Determine the [X, Y] coordinate at the center of the cell enclosing the given text.  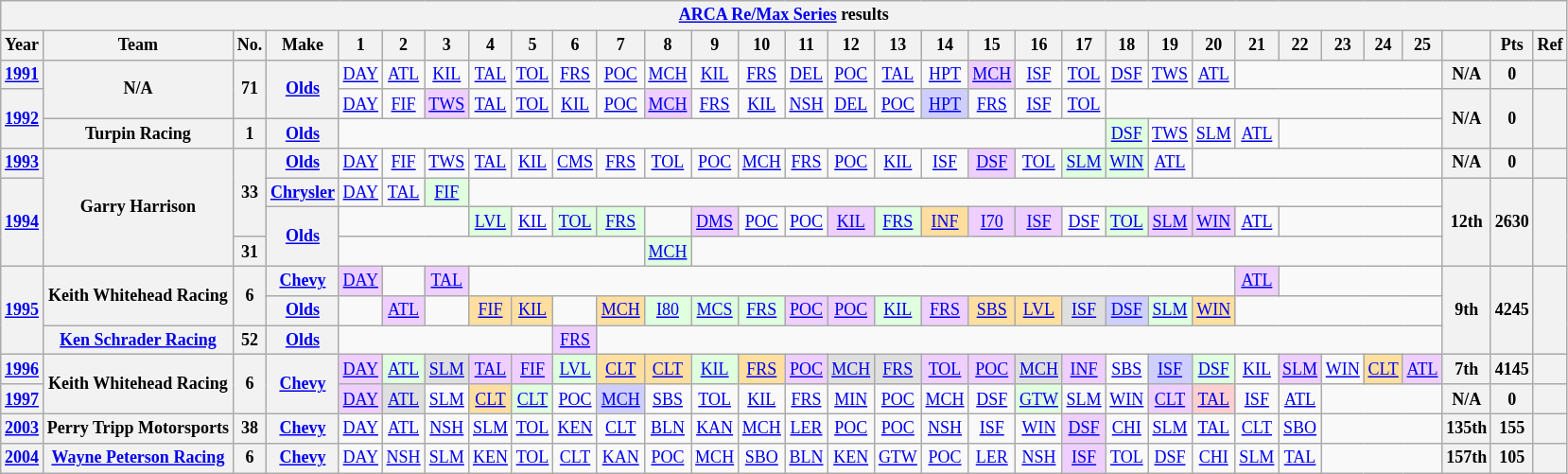
1997 [23, 399]
71 [250, 89]
52 [250, 341]
Turpin Racing [138, 132]
No. [250, 45]
16 [1039, 45]
7th [1467, 369]
1996 [23, 369]
1991 [23, 74]
23 [1343, 45]
4145 [1511, 369]
2004 [23, 458]
CMS [575, 163]
Make [303, 45]
MIN [851, 399]
MCS [715, 310]
5 [531, 45]
13 [898, 45]
Team [138, 45]
4 [491, 45]
Chrysler [303, 193]
14 [945, 45]
11 [806, 45]
Year [23, 45]
20 [1213, 45]
38 [250, 428]
18 [1127, 45]
Wayne Peterson Racing [138, 458]
Garry Harrison [138, 208]
2 [403, 45]
ARCA Re/Max Series results [784, 15]
1993 [23, 163]
135th [1467, 428]
31 [250, 252]
157th [1467, 458]
10 [761, 45]
1995 [23, 310]
Pts [1511, 45]
1992 [23, 118]
DMS [715, 221]
Ken Schrader Racing [138, 341]
9 [715, 45]
Perry Tripp Motorsports [138, 428]
17 [1084, 45]
19 [1171, 45]
7 [620, 45]
I70 [992, 221]
155 [1511, 428]
22 [1300, 45]
33 [250, 193]
3 [446, 45]
8 [668, 45]
Ref [1550, 45]
1994 [23, 222]
12th [1467, 222]
2003 [23, 428]
2630 [1511, 222]
9th [1467, 310]
I80 [668, 310]
4245 [1511, 310]
12 [851, 45]
24 [1383, 45]
25 [1422, 45]
21 [1257, 45]
105 [1511, 458]
15 [992, 45]
